Return the (x, y) coordinate for the center point of the cell that contains the specified text.  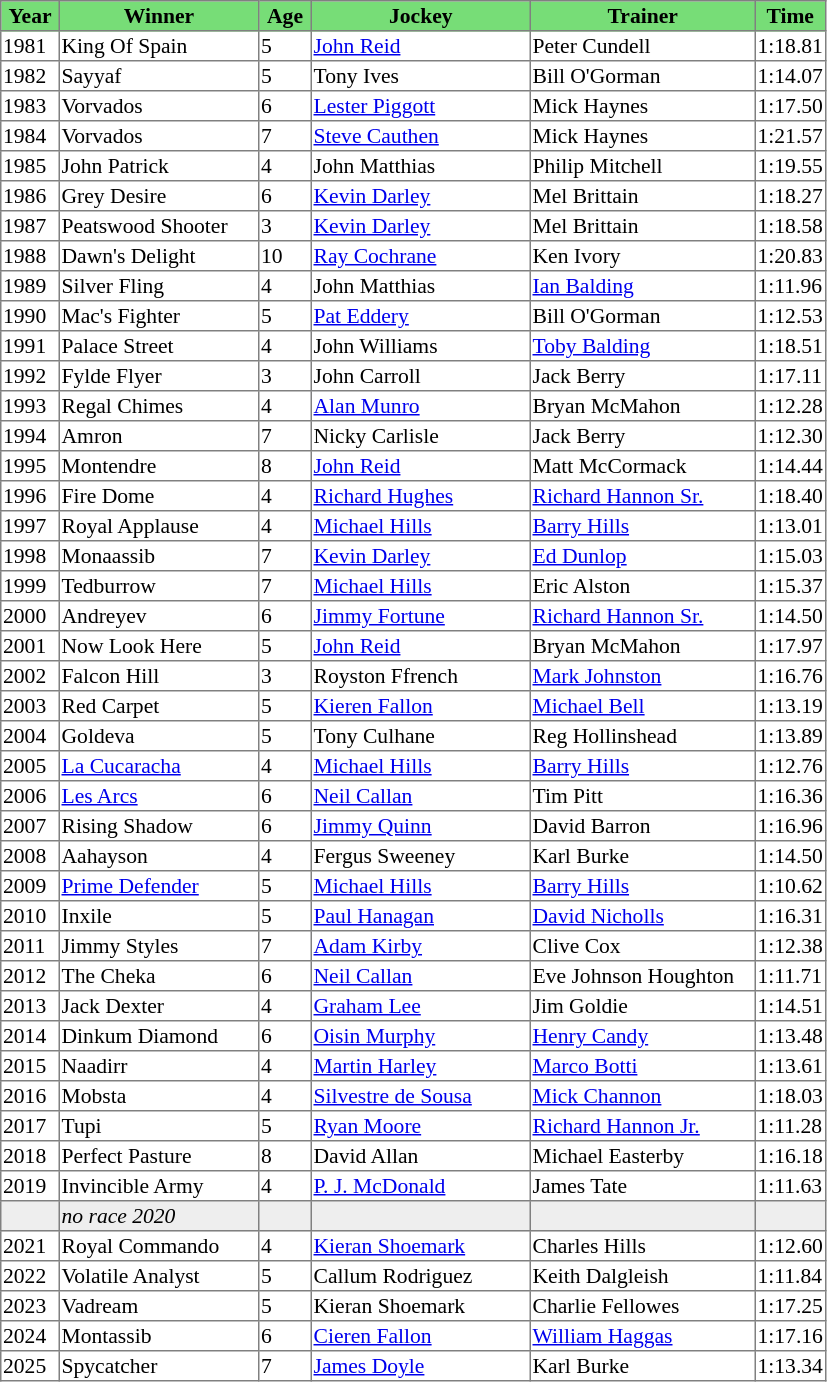
Jockey (420, 16)
1:14.07 (790, 76)
Ed Dunlop (642, 556)
2004 (30, 736)
John Carroll (420, 376)
Volatile Analyst (159, 1276)
The Cheka (159, 976)
2024 (30, 1336)
Paul Hanagan (420, 916)
La Cucaracha (159, 766)
Eric Alston (642, 586)
King Of Spain (159, 46)
10 (285, 256)
2010 (30, 916)
1981 (30, 46)
Richard Hughes (420, 496)
Cieren Fallon (420, 1336)
1:13.19 (790, 706)
2000 (30, 616)
Tim Pitt (642, 796)
Tedburrow (159, 586)
1989 (30, 286)
Adam Kirby (420, 946)
1:10.62 (790, 886)
1984 (30, 136)
1:13.61 (790, 1066)
1990 (30, 316)
Time (790, 16)
Jimmy Styles (159, 946)
2013 (30, 1006)
1996 (30, 496)
Grey Desire (159, 196)
Inxile (159, 916)
1:16.96 (790, 826)
Aahayson (159, 856)
Mac's Fighter (159, 316)
Philip Mitchell (642, 166)
2016 (30, 1096)
1:18.58 (790, 226)
Year (30, 16)
Matt McCormack (642, 466)
Dinkum Diamond (159, 1036)
Royal Applause (159, 526)
1:16.36 (790, 796)
2001 (30, 646)
1:11.84 (790, 1276)
1983 (30, 106)
1986 (30, 196)
2003 (30, 706)
1:11.63 (790, 1186)
Ray Cochrane (420, 256)
Jim Goldie (642, 1006)
1:14.44 (790, 466)
1:18.51 (790, 346)
Goldeva (159, 736)
Ken Ivory (642, 256)
2009 (30, 886)
1:18.81 (790, 46)
1995 (30, 466)
Now Look Here (159, 646)
Callum Rodriguez (420, 1276)
2017 (30, 1126)
Charles Hills (642, 1246)
2007 (30, 826)
2012 (30, 976)
Mobsta (159, 1096)
1:12.28 (790, 406)
no race 2020 (159, 1216)
1:17.25 (790, 1306)
John Williams (420, 346)
Richard Hannon Jr. (642, 1126)
P. J. McDonald (420, 1186)
David Nicholls (642, 916)
Montendre (159, 466)
Toby Balding (642, 346)
2005 (30, 766)
1998 (30, 556)
David Barron (642, 826)
Invincible Army (159, 1186)
Charlie Fellowes (642, 1306)
Ryan Moore (420, 1126)
Red Carpet (159, 706)
1:17.11 (790, 376)
1:13.48 (790, 1036)
Montassib (159, 1336)
1:14.51 (790, 1006)
2023 (30, 1306)
John Patrick (159, 166)
Rising Shadow (159, 826)
1985 (30, 166)
Winner (159, 16)
Monaassib (159, 556)
Naadirr (159, 1066)
1982 (30, 76)
Dawn's Delight (159, 256)
Fergus Sweeney (420, 856)
1993 (30, 406)
Peatswood Shooter (159, 226)
Henry Candy (642, 1036)
Alan Munro (420, 406)
1:17.50 (790, 106)
1:12.38 (790, 946)
1:15.37 (790, 586)
1:16.76 (790, 676)
1:13.89 (790, 736)
1:16.18 (790, 1156)
1994 (30, 436)
1999 (30, 586)
David Allan (420, 1156)
Jimmy Quinn (420, 826)
2015 (30, 1066)
Perfect Pasture (159, 1156)
Nicky Carlisle (420, 436)
Royston Ffrench (420, 676)
Tupi (159, 1126)
1992 (30, 376)
Spycatcher (159, 1366)
1:12.60 (790, 1246)
Michael Easterby (642, 1156)
1:12.53 (790, 316)
Mick Channon (642, 1096)
1:15.03 (790, 556)
1:19.55 (790, 166)
Andreyev (159, 616)
Amron (159, 436)
1:13.01 (790, 526)
Clive Cox (642, 946)
2022 (30, 1276)
Martin Harley (420, 1066)
Age (285, 16)
Sayyaf (159, 76)
Keith Dalgleish (642, 1276)
Royal Commando (159, 1246)
Eve Johnson Houghton (642, 976)
2008 (30, 856)
1:12.30 (790, 436)
2011 (30, 946)
1:20.83 (790, 256)
2025 (30, 1366)
Michael Bell (642, 706)
1:12.76 (790, 766)
Peter Cundell (642, 46)
James Doyle (420, 1366)
2019 (30, 1186)
2006 (30, 796)
1:21.57 (790, 136)
Silver Fling (159, 286)
Vadream (159, 1306)
Graham Lee (420, 1006)
Regal Chimes (159, 406)
1:18.03 (790, 1096)
1:11.71 (790, 976)
2014 (30, 1036)
Reg Hollinshead (642, 736)
1:18.27 (790, 196)
Les Arcs (159, 796)
Tony Culhane (420, 736)
James Tate (642, 1186)
Oisin Murphy (420, 1036)
1987 (30, 226)
Prime Defender (159, 886)
1991 (30, 346)
Trainer (642, 16)
1:16.31 (790, 916)
Mark Johnston (642, 676)
1:11.28 (790, 1126)
1:11.96 (790, 286)
2018 (30, 1156)
2021 (30, 1246)
Ian Balding (642, 286)
Silvestre de Sousa (420, 1096)
Palace Street (159, 346)
Fylde Flyer (159, 376)
William Haggas (642, 1336)
Jack Dexter (159, 1006)
1:18.40 (790, 496)
Falcon Hill (159, 676)
1:17.16 (790, 1336)
2002 (30, 676)
Lester Piggott (420, 106)
Kieren Fallon (420, 706)
1:13.34 (790, 1366)
Pat Eddery (420, 316)
1988 (30, 256)
1997 (30, 526)
Marco Botti (642, 1066)
Tony Ives (420, 76)
Fire Dome (159, 496)
Steve Cauthen (420, 136)
Jimmy Fortune (420, 616)
1:17.97 (790, 646)
